From the cell containing the given text, extract its center point as (x, y) coordinate. 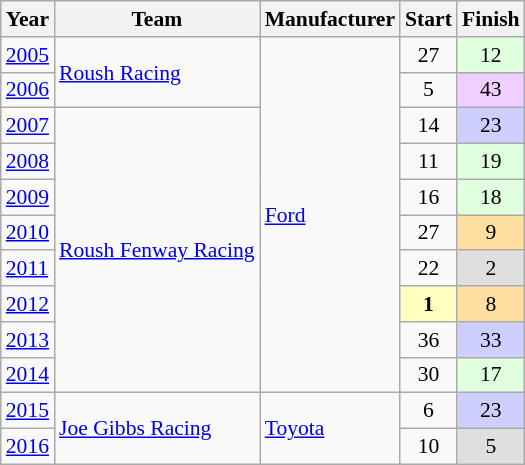
2007 (28, 126)
Roush Fenway Racing (157, 250)
Toyota (330, 428)
18 (491, 197)
2016 (28, 447)
Year (28, 19)
2005 (28, 55)
2012 (28, 304)
Start (428, 19)
2006 (28, 90)
16 (428, 197)
2 (491, 269)
19 (491, 162)
9 (491, 233)
Manufacturer (330, 19)
8 (491, 304)
Ford (330, 215)
2014 (28, 375)
30 (428, 375)
14 (428, 126)
2008 (28, 162)
33 (491, 340)
2009 (28, 197)
36 (428, 340)
2013 (28, 340)
1 (428, 304)
2011 (28, 269)
43 (491, 90)
11 (428, 162)
Roush Racing (157, 72)
Team (157, 19)
2015 (28, 411)
2010 (28, 233)
22 (428, 269)
10 (428, 447)
17 (491, 375)
Finish (491, 19)
Joe Gibbs Racing (157, 428)
12 (491, 55)
6 (428, 411)
